Return the (x, y) coordinate for the center point of the cell that contains the specified text.  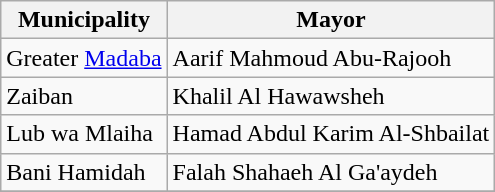
Zaiban (84, 96)
Hamad Abdul Karim Al-Shbailat (331, 134)
Greater Madaba (84, 58)
Khalil Al Hawawsheh (331, 96)
Municipality (84, 20)
Lub wa Mlaiha (84, 134)
Mayor (331, 20)
Falah Shahaeh Al Ga'aydeh (331, 172)
Aarif Mahmoud Abu-Rajooh (331, 58)
Bani Hamidah (84, 172)
